Locate the cell with the specified text and output its (X, Y) center coordinate. 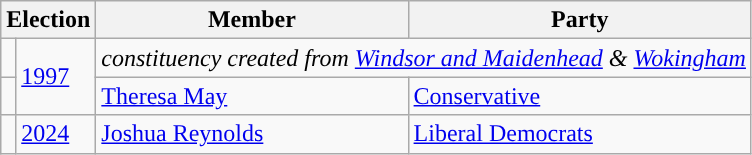
Member (252, 20)
2024 (56, 134)
1997 (56, 77)
Joshua Reynolds (252, 134)
constituency created from Windsor and Maidenhead & Wokingham (424, 58)
Party (580, 20)
Theresa May (252, 96)
Conservative (580, 96)
Liberal Democrats (580, 134)
Election (48, 20)
